Find where the given text appears and provide that cell's center as [X, Y] coordinate. 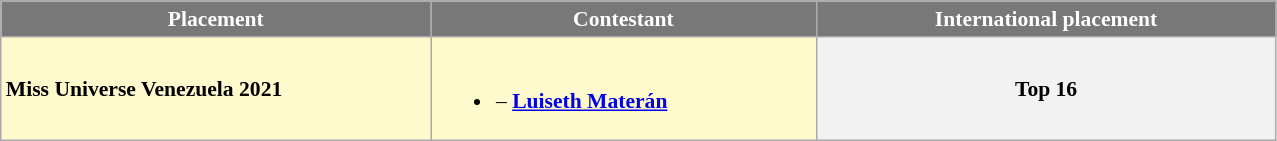
Placement [216, 19]
– Luiseth Materán [624, 89]
Top 16 [1046, 89]
Contestant [624, 19]
Miss Universe Venezuela 2021 [216, 89]
International placement [1046, 19]
